Return the (x, y) coordinate for the center point of the cell that contains the specified text.  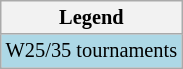
W25/35 tournaments (92, 51)
Legend (92, 17)
